Output the (X, Y) coordinate of the center of the cell containing the given text.  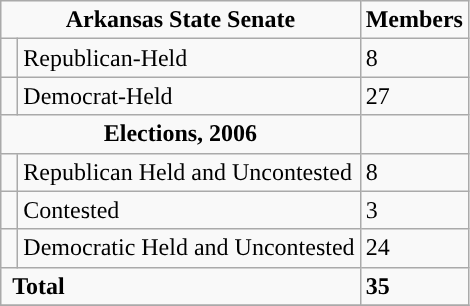
Arkansas State Senate (180, 20)
Contested (189, 210)
Republican-Held (189, 58)
35 (414, 286)
Elections, 2006 (180, 134)
Members (414, 20)
Total (180, 286)
Democratic Held and Uncontested (189, 248)
Republican Held and Uncontested (189, 172)
Democrat-Held (189, 96)
27 (414, 96)
24 (414, 248)
3 (414, 210)
